Find where the given text appears and provide that cell's center as [x, y] coordinate. 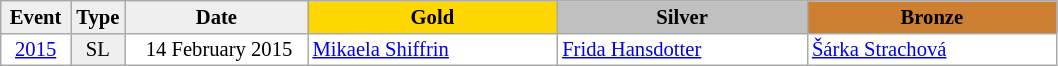
Mikaela Shiffrin [433, 49]
14 February 2015 [216, 49]
Gold [433, 16]
Frida Hansdotter [682, 49]
Silver [682, 16]
Type [98, 16]
2015 [36, 49]
SL [98, 49]
Bronze [932, 16]
Date [216, 16]
Event [36, 16]
Šárka Strachová [932, 49]
